Pinpoint the cell where the given text exists, returning its (X, Y) midpoint coordinate. 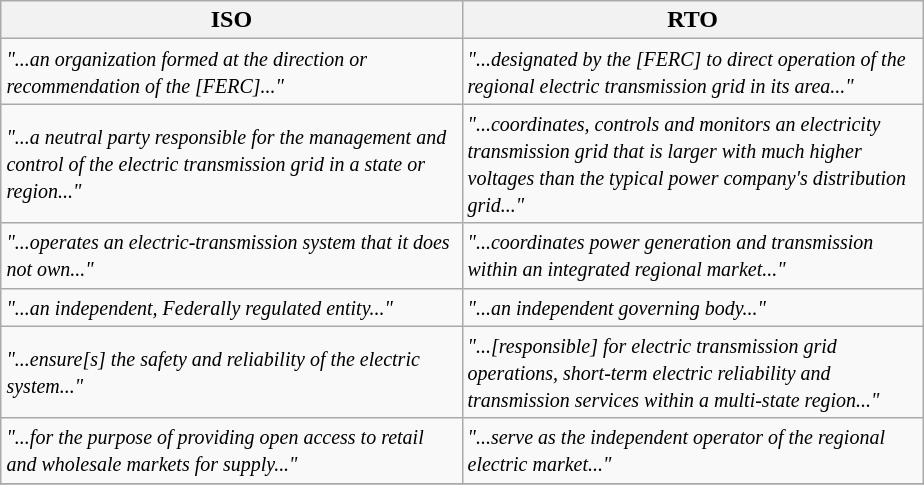
"...for the purpose of providing open access to retail and wholesale markets for supply..." (232, 450)
"...designated by the [FERC] to direct operation of the regional electric transmission grid in its area..." (692, 72)
"...serve as the independent operator of the regional electric market..." (692, 450)
"...operates an electric-transmission system that it does not own..." (232, 256)
"...ensure[s] the safety and reliability of the electric system..." (232, 372)
"...coordinates power generation and transmission within an integrated regional market..." (692, 256)
ISO (232, 20)
"...a neutral party responsible for the management and control of the electric transmission grid in a state or region..." (232, 164)
"...an independent governing body..." (692, 307)
"...an independent, Federally regulated entity..." (232, 307)
RTO (692, 20)
"...an organization formed at the direction or recommendation of the [FERC]..." (232, 72)
